Return the [x, y] coordinate for the center point of the cell that contains the specified text.  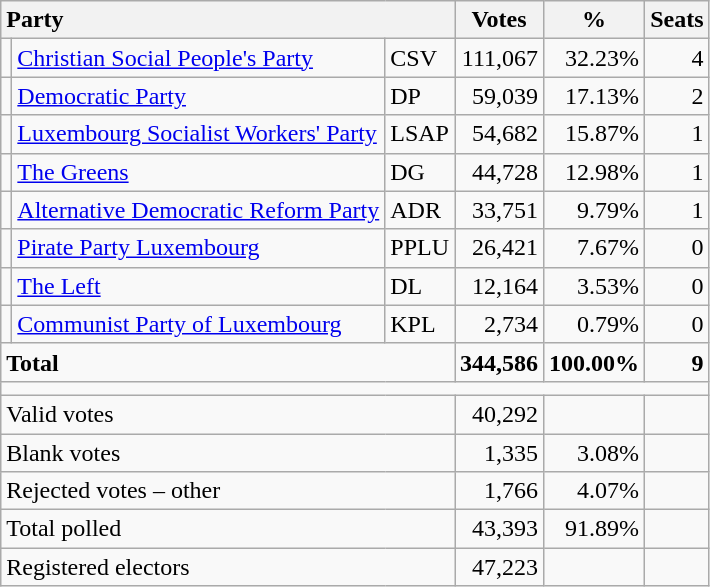
Total [228, 362]
DG [420, 172]
0.79% [594, 324]
3.08% [594, 453]
Rejected votes – other [228, 491]
Valid votes [228, 414]
344,586 [498, 362]
1,766 [498, 491]
33,751 [498, 210]
7.67% [594, 248]
DP [420, 96]
2,734 [498, 324]
40,292 [498, 414]
12.98% [594, 172]
Luxembourg Socialist Workers' Party [198, 134]
Party [228, 20]
Registered electors [228, 567]
26,421 [498, 248]
9.79% [594, 210]
2 [677, 96]
54,682 [498, 134]
4 [677, 58]
CSV [420, 58]
3.53% [594, 286]
9 [677, 362]
1,335 [498, 453]
DL [420, 286]
The Left [198, 286]
% [594, 20]
ADR [420, 210]
59,039 [498, 96]
4.07% [594, 491]
Votes [498, 20]
111,067 [498, 58]
KPL [420, 324]
Communist Party of Luxembourg [198, 324]
LSAP [420, 134]
44,728 [498, 172]
Christian Social People's Party [198, 58]
The Greens [198, 172]
Pirate Party Luxembourg [198, 248]
Seats [677, 20]
Blank votes [228, 453]
PPLU [420, 248]
Total polled [228, 529]
17.13% [594, 96]
Alternative Democratic Reform Party [198, 210]
12,164 [498, 286]
100.00% [594, 362]
91.89% [594, 529]
43,393 [498, 529]
15.87% [594, 134]
47,223 [498, 567]
Democratic Party [198, 96]
32.23% [594, 58]
